For the text-containing cell, return its midpoint in (x, y) coordinate format. 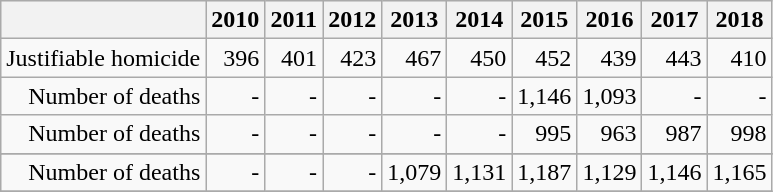
1,079 (414, 172)
998 (740, 134)
2017 (674, 20)
1,131 (480, 172)
2013 (414, 20)
401 (294, 58)
Justifiable homicide (104, 58)
2014 (480, 20)
2015 (544, 20)
439 (610, 58)
963 (610, 134)
410 (740, 58)
2010 (236, 20)
2012 (352, 20)
1,093 (610, 96)
1,165 (740, 172)
1,187 (544, 172)
396 (236, 58)
995 (544, 134)
1,129 (610, 172)
443 (674, 58)
2016 (610, 20)
467 (414, 58)
987 (674, 134)
450 (480, 58)
423 (352, 58)
2011 (294, 20)
2018 (740, 20)
452 (544, 58)
